Identify which cell holds the provided text, then report its [x, y] central coordinate. 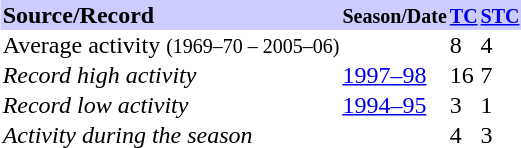
STC [500, 15]
1 [500, 105]
8 [464, 45]
1994–95 [394, 105]
Record high activity [171, 75]
TC [464, 15]
Source/Record [171, 15]
16 [464, 75]
Season/Date [394, 15]
3 [464, 105]
Average activity (1969–70 – 2005–06) [171, 45]
1997–98 [394, 75]
4 [500, 45]
7 [500, 75]
Record low activity [171, 105]
